Pinpoint the cell where the given text exists, returning its (X, Y) midpoint coordinate. 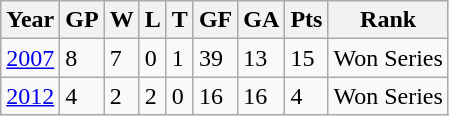
39 (215, 58)
1 (180, 58)
7 (122, 58)
2012 (30, 96)
Pts (306, 20)
GP (82, 20)
GA (262, 20)
GF (215, 20)
T (180, 20)
15 (306, 58)
2007 (30, 58)
13 (262, 58)
W (122, 20)
Rank (388, 20)
8 (82, 58)
Year (30, 20)
L (152, 20)
